Locate the cell with the specified text and output its [X, Y] center coordinate. 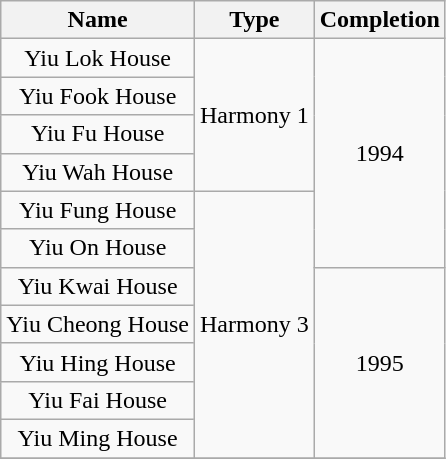
Yiu On House [98, 248]
1995 [380, 362]
Yiu Hing House [98, 362]
Name [98, 20]
Yiu Ming House [98, 438]
Completion [380, 20]
Yiu Kwai House [98, 286]
Harmony 1 [254, 115]
Harmony 3 [254, 324]
Type [254, 20]
Yiu Cheong House [98, 324]
Yiu Fu House [98, 134]
1994 [380, 153]
Yiu Fook House [98, 96]
Yiu Fai House [98, 400]
Yiu Lok House [98, 58]
Yiu Fung House [98, 210]
Yiu Wah House [98, 172]
